For the text-containing cell, return its midpoint in (X, Y) coordinate format. 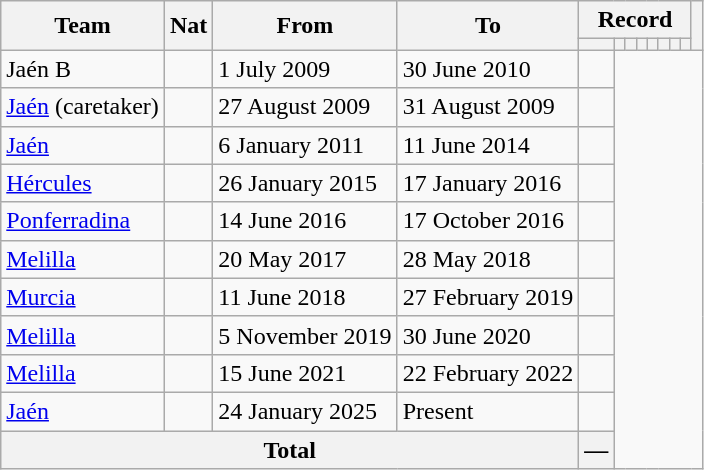
Total (290, 449)
Present (488, 411)
Hércules (83, 183)
24 January 2025 (305, 411)
1 July 2009 (305, 69)
From (305, 26)
Jaén B (83, 69)
11 June 2014 (488, 145)
26 January 2015 (305, 183)
— (596, 449)
14 June 2016 (305, 221)
Jaén (caretaker) (83, 107)
27 August 2009 (305, 107)
27 February 2019 (488, 297)
Nat (188, 26)
11 June 2018 (305, 297)
22 February 2022 (488, 373)
30 June 2010 (488, 69)
Team (83, 26)
15 June 2021 (305, 373)
Record (635, 20)
31 August 2009 (488, 107)
6 January 2011 (305, 145)
30 June 2020 (488, 335)
To (488, 26)
20 May 2017 (305, 259)
Ponferradina (83, 221)
17 October 2016 (488, 221)
5 November 2019 (305, 335)
28 May 2018 (488, 259)
17 January 2016 (488, 183)
Murcia (83, 297)
